Return the [X, Y] coordinate for the center point of the cell that contains the specified text.  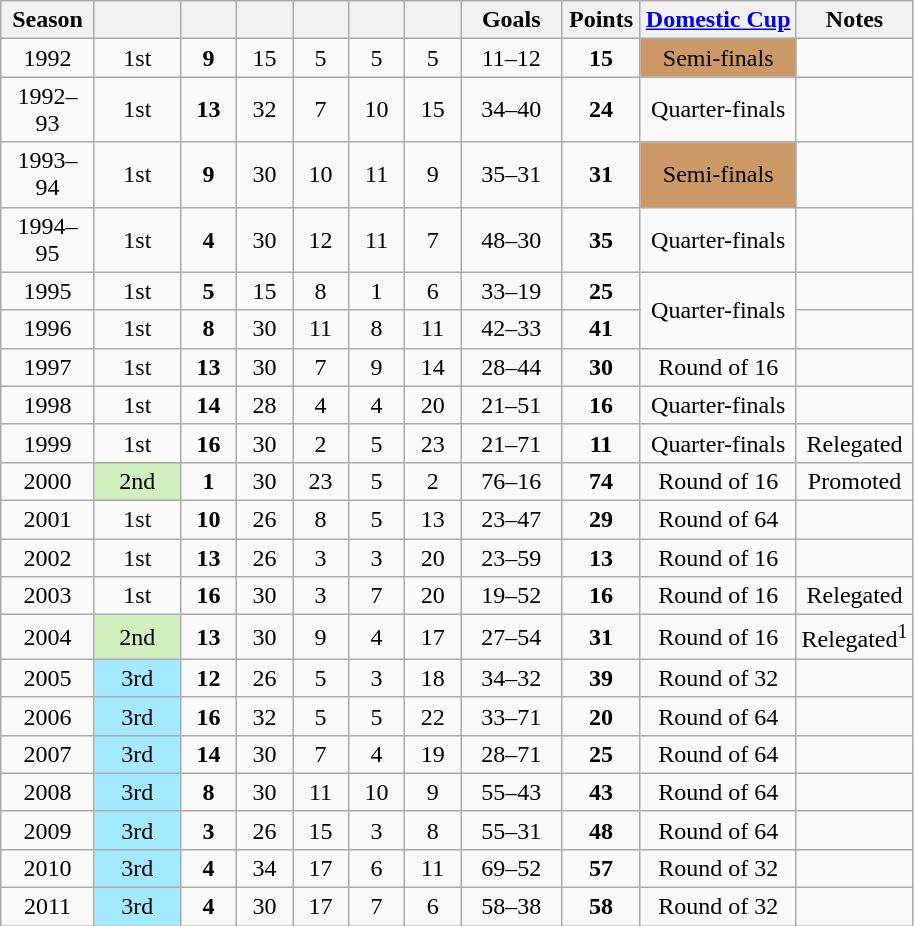
69–52 [512, 868]
58–38 [512, 907]
34 [264, 868]
Domestic Cup [718, 20]
48–30 [512, 240]
2009 [48, 830]
23–59 [512, 557]
11–12 [512, 58]
18 [433, 678]
55–43 [512, 792]
35 [602, 240]
23–47 [512, 519]
28–44 [512, 367]
1996 [48, 329]
48 [602, 830]
19–52 [512, 596]
33–71 [512, 716]
2011 [48, 907]
1999 [48, 443]
29 [602, 519]
41 [602, 329]
35–31 [512, 174]
55–31 [512, 830]
39 [602, 678]
1998 [48, 405]
1992–93 [48, 110]
74 [602, 481]
19 [433, 754]
Notes [854, 20]
1993–94 [48, 174]
Relegated1 [854, 638]
21–51 [512, 405]
Promoted [854, 481]
24 [602, 110]
33–19 [512, 291]
34–40 [512, 110]
1992 [48, 58]
76–16 [512, 481]
21–71 [512, 443]
2000 [48, 481]
1997 [48, 367]
Goals [512, 20]
58 [602, 907]
22 [433, 716]
Season [48, 20]
2004 [48, 638]
42–33 [512, 329]
1995 [48, 291]
2001 [48, 519]
2003 [48, 596]
2008 [48, 792]
28 [264, 405]
28–71 [512, 754]
57 [602, 868]
2002 [48, 557]
34–32 [512, 678]
2007 [48, 754]
1994–95 [48, 240]
Points [602, 20]
2005 [48, 678]
43 [602, 792]
27–54 [512, 638]
2010 [48, 868]
2006 [48, 716]
